From the cell containing the given text, extract its center point as [X, Y] coordinate. 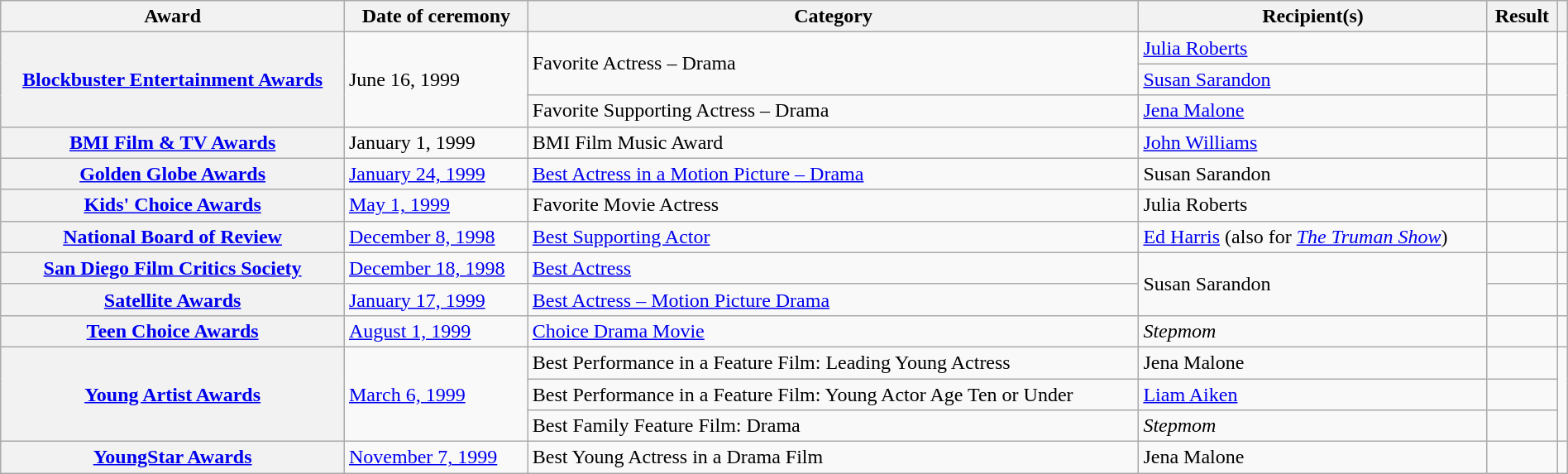
Best Actress in a Motion Picture – Drama [834, 174]
Young Artist Awards [173, 394]
National Board of Review [173, 237]
Ed Harris (also for The Truman Show) [1313, 237]
Best Family Feature Film: Drama [834, 426]
Blockbuster Entertainment Awards [173, 79]
Recipient(s) [1313, 17]
November 7, 1999 [436, 457]
January 17, 1999 [436, 299]
June 16, 1999 [436, 79]
Kids' Choice Awards [173, 205]
May 1, 1999 [436, 205]
Result [1522, 17]
Award [173, 17]
Best Performance in a Feature Film: Leading Young Actress [834, 362]
Best Young Actress in a Drama Film [834, 457]
January 1, 1999 [436, 142]
August 1, 1999 [436, 331]
BMI Film Music Award [834, 142]
Best Actress [834, 268]
Favorite Actress – Drama [834, 64]
January 24, 1999 [436, 174]
Golden Globe Awards [173, 174]
Liam Aiken [1313, 395]
Choice Drama Movie [834, 331]
December 18, 1998 [436, 268]
Best Supporting Actor [834, 237]
Teen Choice Awards [173, 331]
Favorite Supporting Actress – Drama [834, 111]
Best Actress – Motion Picture Drama [834, 299]
Category [834, 17]
March 6, 1999 [436, 394]
Satellite Awards [173, 299]
San Diego Film Critics Society [173, 268]
Best Performance in a Feature Film: Young Actor Age Ten or Under [834, 395]
December 8, 1998 [436, 237]
John Williams [1313, 142]
Date of ceremony [436, 17]
YoungStar Awards [173, 457]
BMI Film & TV Awards [173, 142]
Favorite Movie Actress [834, 205]
